Return [x, y] of the center of cell containing provided text 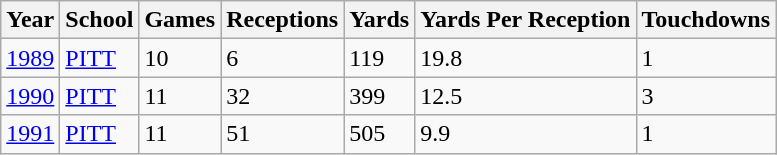
51 [282, 134]
Yards [380, 20]
6 [282, 58]
Games [180, 20]
School [100, 20]
119 [380, 58]
399 [380, 96]
19.8 [526, 58]
Receptions [282, 20]
12.5 [526, 96]
505 [380, 134]
9.9 [526, 134]
10 [180, 58]
1990 [30, 96]
3 [706, 96]
1991 [30, 134]
Yards Per Reception [526, 20]
1989 [30, 58]
Year [30, 20]
Touchdowns [706, 20]
32 [282, 96]
